Pinpoint the cell where the given text exists, returning its [X, Y] midpoint coordinate. 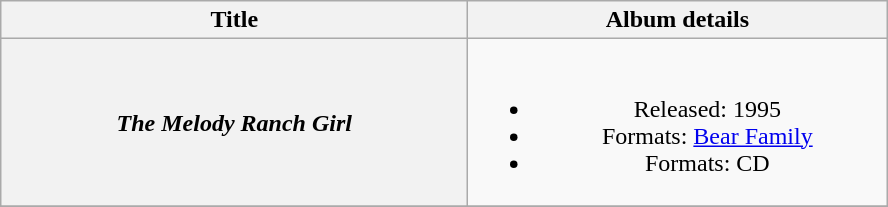
Album details [678, 20]
Title [234, 20]
Released: 1995Formats: Bear FamilyFormats: CD [678, 122]
The Melody Ranch Girl [234, 122]
